Identify which cell holds the provided text, then report its [X, Y] central coordinate. 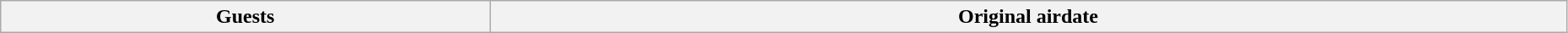
Original airdate [1029, 17]
Guests [245, 17]
